Locate the cell with the specified text and output its (X, Y) center coordinate. 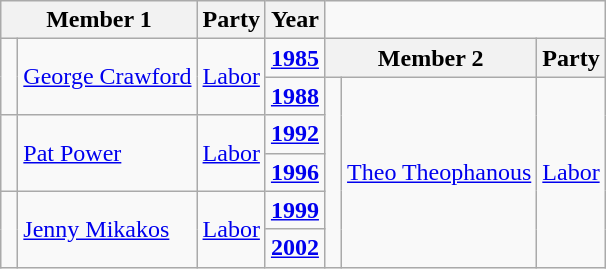
Year (294, 20)
Pat Power (108, 153)
Jenny Mikakos (108, 229)
George Crawford (108, 77)
Member 1 (99, 20)
2002 (294, 248)
Theo Theophanous (440, 172)
1985 (294, 58)
1996 (294, 172)
1988 (294, 96)
Member 2 (430, 58)
1999 (294, 210)
1992 (294, 134)
